Return the [X, Y] coordinate for the center point of the cell that contains the specified text.  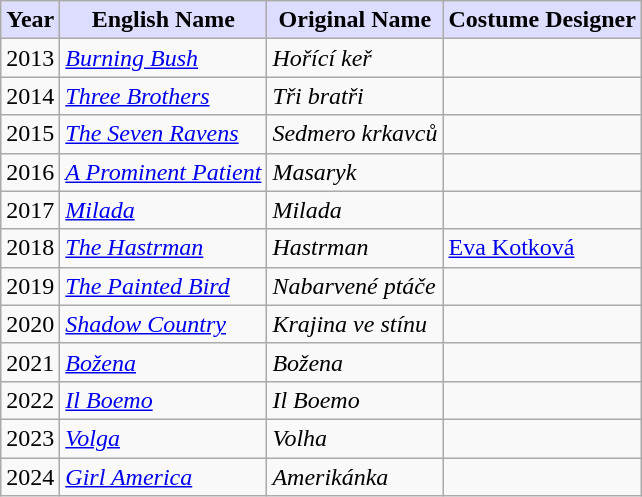
2020 [30, 324]
2018 [30, 248]
Shadow Country [164, 324]
2021 [30, 362]
2024 [30, 477]
Krajina ve stínu [355, 324]
Sedmero krkavců [355, 134]
Masaryk [355, 172]
Hořící keř [355, 58]
Girl America [164, 477]
2013 [30, 58]
The Seven Ravens [164, 134]
Hastrman [355, 248]
The Hastrman [164, 248]
The Painted Bird [164, 286]
English Name [164, 20]
Amerikánka [355, 477]
Year [30, 20]
2015 [30, 134]
Volha [355, 438]
Nabarvené ptáče [355, 286]
Original Name [355, 20]
2017 [30, 210]
Tři bratři [355, 96]
Costume Designer [542, 20]
2023 [30, 438]
A Prominent Patient [164, 172]
2022 [30, 400]
Three Brothers [164, 96]
2019 [30, 286]
Burning Bush [164, 58]
Eva Kotková [542, 248]
2016 [30, 172]
Volga [164, 438]
2014 [30, 96]
